For the text-containing cell, return its midpoint in (x, y) coordinate format. 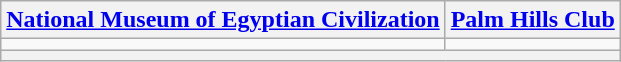
Palm Hills Club (532, 20)
National Museum of Egyptian Civilization (223, 20)
